Provide the [X, Y] coordinate of the cell's center where the given text is located.  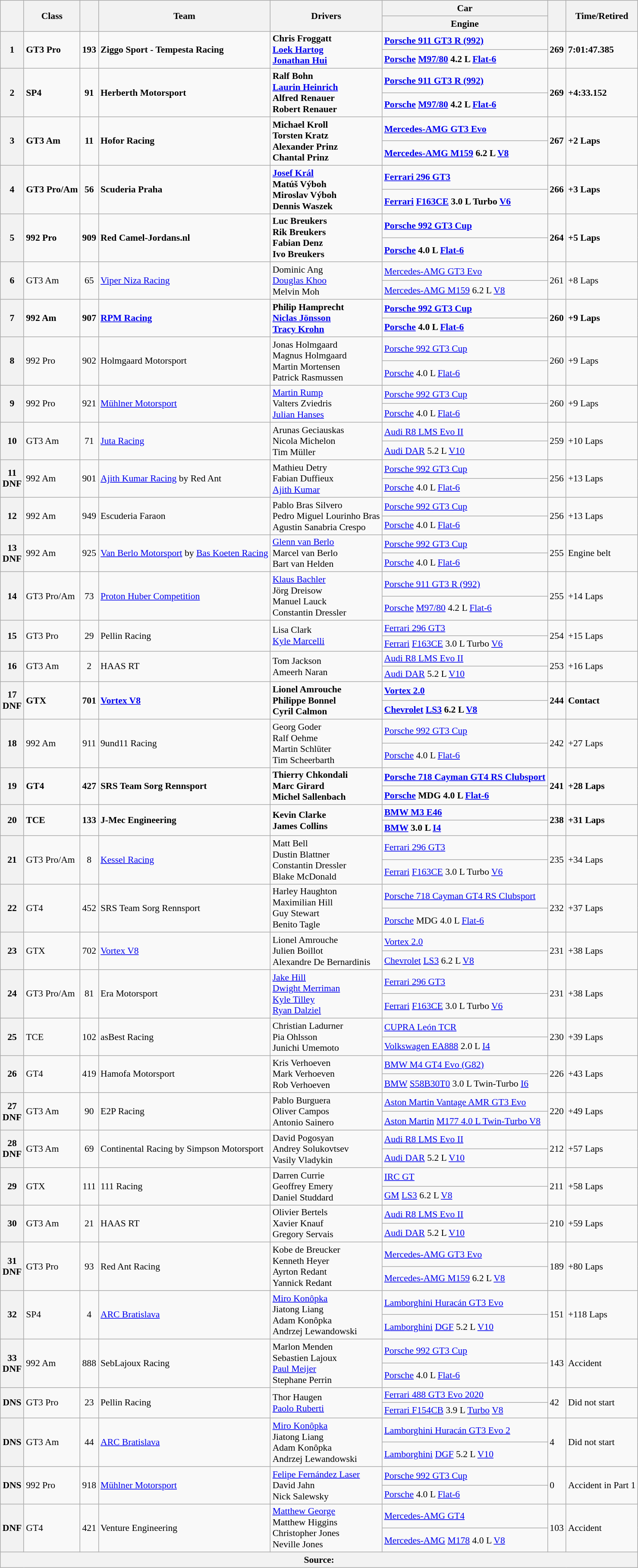
232 [556, 908]
Arunas Geciauskas Nicola Michelon Tim Müller [326, 442]
103 [556, 1528]
69 [89, 1149]
+39 Laps [602, 1037]
Herberth Motorsport [185, 93]
+80 Laps [602, 1266]
BMW S58B30T0 3.0 L Twin-Turbo I6 [465, 1084]
Hamofa Motorsport [185, 1074]
22 [12, 908]
901 [89, 479]
Volkswagen EA888 2.0 L I4 [465, 1046]
14 [12, 596]
888 [89, 1363]
CUPRA León TCR [465, 1028]
Ferrari F154CB 3.9 L Turbo V8 [465, 1411]
220 [556, 1112]
909 [89, 238]
9und11 Racing [185, 743]
+37 Laps [602, 908]
151 [556, 1315]
212 [556, 1149]
Scuderia Praha [185, 189]
Contact [602, 701]
Car [465, 8]
44 [89, 1442]
11DNF [12, 479]
Lisa Clark Kyle Marcelli [326, 636]
+2 Laps [602, 141]
266 [556, 189]
Josef Král Matúš Výboh Miroslav Výboh Dennis Waszek [326, 189]
+31 Laps [602, 820]
Red Camel-Jordans.nl [185, 238]
+14 Laps [602, 596]
24 [12, 994]
DNF [12, 1528]
193 [89, 50]
241 [556, 786]
143 [556, 1363]
Jake Hill Dwight Merriman Kyle Tilley Ryan Dalziel [326, 994]
Michael Kroll Torsten Kratz Alexander Prinz Chantal Prinz [326, 141]
Juta Racing [185, 442]
244 [556, 701]
Viper Niza Racing [185, 281]
907 [89, 318]
BMW M3 E46 [465, 813]
Matt Bell Dustin Blattner Constantin Dressler Blake McDonald [326, 860]
Holmgaard Motorsport [185, 361]
911 [89, 743]
259 [556, 442]
25 [12, 1037]
27DNF [12, 1112]
73 [89, 596]
+59 Laps [602, 1223]
Proton Huber Competition [185, 596]
921 [89, 404]
Mathieu Detry Fabian Duffieux Ajith Kumar [326, 479]
427 [89, 786]
253 [556, 666]
E2P Racing [185, 1112]
210 [556, 1223]
Kessel Racing [185, 860]
42 [556, 1403]
15 [12, 636]
30 [12, 1223]
Martin Rump Valters Zviedris Julian Hanses [326, 404]
254 [556, 636]
Class [52, 16]
925 [89, 553]
IRC GT [465, 1177]
Philip Hamprecht Niclas Jönsson Tracy Krohn [326, 318]
+34 Laps [602, 860]
Aston Martin Vantage AMR GT3 Evo [465, 1103]
902 [89, 361]
Accident in Part 1 [602, 1486]
211 [556, 1186]
Drivers [326, 16]
Lionel Amrouche Philippe Bonnel Cyril Calmon [326, 701]
Luc Breukers Rik Breukers Fabian Denz Ivo Breukers [326, 238]
SebLajoux Racing [185, 1363]
111 [89, 1186]
+28 Laps [602, 786]
71 [89, 442]
419 [89, 1074]
Hofor Racing [185, 141]
111 Racing [185, 1186]
Darren Currie Geoffrey Emery Daniel Studdard [326, 1186]
Ajith Kumar Racing by Red Ant [185, 479]
452 [89, 908]
11 [89, 141]
Mercedes-AMG M178 4.0 L V8 [465, 1540]
+58 Laps [602, 1186]
J-Mec Engineering [185, 820]
Mercedes-AMG GT4 [465, 1516]
Dominic Ang Douglas Khoo Melvin Moh [326, 281]
Chris Froggatt Loek Hartog Jonathan Hui [326, 50]
230 [556, 1037]
Georg Goder Ralf Oehme Martin Schlüter Tim Scheerbarth [326, 743]
Aston Martin M177 4.0 L Twin-Turbo V8 [465, 1121]
Lamborghini Huracán GT3 Evo 2 [465, 1430]
261 [556, 281]
Time/Retired [602, 16]
3 [12, 141]
+3 Laps [602, 189]
19 [12, 786]
9 [12, 404]
Era Motorsport [185, 994]
93 [89, 1266]
Continental Racing by Simpson Motorsport [185, 1149]
Lionel Amrouche Julien Boillot Alexandre De Bernardinis [326, 952]
65 [89, 281]
Escuderia Faraon [185, 516]
Klaus Bachler Jörg Dreisow Manuel Lauck Constantin Dressler [326, 596]
242 [556, 743]
+15 Laps [602, 636]
Felipe Fernández Laser David Jahn Nick Salewsky [326, 1486]
7:01:47.385 [602, 50]
238 [556, 820]
90 [89, 1112]
BMW 3.0 L I4 [465, 828]
GM LS3 6.2 L V8 [465, 1196]
RPM Racing [185, 318]
+118 Laps [602, 1315]
Engine [465, 24]
81 [89, 994]
Lamborghini Huracán GT3 Evo [465, 1303]
asBest Racing [185, 1037]
Ralf Bohn Laurin Heinrich Alfred Renauer Robert Renauer [326, 93]
David Pogosyan Andrey Solukovtsev Vasily Vladykin [326, 1149]
20 [12, 820]
5 [12, 238]
421 [89, 1528]
+10 Laps [602, 442]
Marlon Menden Sebastien Lajoux Paul Meijer Stephane Perrin [326, 1363]
Pablo Bras Silvero Pedro Miguel Lourinho Bras Agustin Sanabria Crespo [326, 516]
Venture Engineering [185, 1528]
Matthew George Matthew Higgins Christopher Jones Neville Jones [326, 1528]
+4:33.152 [602, 93]
Pablo Burguera Oliver Campos Antonio Sainero [326, 1112]
1 [12, 50]
226 [556, 1074]
Engine belt [602, 553]
31DNF [12, 1266]
702 [89, 952]
Kris Verhoeven Mark Verhoeven Rob Verhoeven [326, 1074]
26 [12, 1074]
+27 Laps [602, 743]
Van Berlo Motorsport by Bas Koeten Racing [185, 553]
Kobe de Breucker Kenneth Heyer Ayrton Redant Yannick Redant [326, 1266]
Jonas Holmgaard Magnus Holmgaard Martin Mortensen Patrick Rasmussen [326, 361]
102 [89, 1037]
16 [12, 666]
12 [12, 516]
Olivier Bertels Xavier Knauf Gregory Servais [326, 1223]
189 [556, 1266]
0 [556, 1486]
Source: [319, 1560]
+49 Laps [602, 1112]
264 [556, 238]
949 [89, 516]
235 [556, 860]
BMW M4 GT4 Evo (G82) [465, 1065]
Thierry Chkondali Marc Girard Michel Sallenbach [326, 786]
918 [89, 1486]
28DNF [12, 1149]
13DNF [12, 553]
Tom Jackson Ameerh Naran [326, 666]
+43 Laps [602, 1074]
267 [556, 141]
32 [12, 1315]
Kevin Clarke James Collins [326, 820]
56 [89, 189]
Christian Ladurner Pia Ohlsson Junichi Umemoto [326, 1037]
Harley Haughton Maximilian Hill Guy Stewart Benito Tagle [326, 908]
6 [12, 281]
91 [89, 93]
+8 Laps [602, 281]
Team [185, 16]
701 [89, 701]
18 [12, 743]
+5 Laps [602, 238]
133 [89, 820]
+57 Laps [602, 1149]
Red Ant Racing [185, 1266]
+16 Laps [602, 666]
17DNF [12, 701]
Ferrari 488 GT3 Evo 2020 [465, 1395]
Thor Haugen Paolo Ruberti [326, 1403]
10 [12, 442]
Glenn van Berlo Marcel van Berlo Bart van Helden [326, 553]
Ziggo Sport - Tempesta Racing [185, 50]
7 [12, 318]
33DNF [12, 1363]
